Detect which cell encompasses the target text, then output its [X, Y] center coordinate. 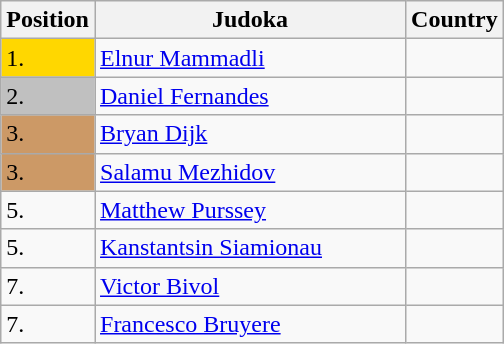
Victor Bivol [250, 286]
Kanstantsin Siamionau [250, 248]
Bryan Dijk [250, 134]
1. [48, 58]
Country [455, 20]
2. [48, 96]
Salamu Mezhidov [250, 172]
Matthew Purssey [250, 210]
Francesco Bruyere [250, 324]
Position [48, 20]
Judoka [250, 20]
Elnur Mammadli [250, 58]
Daniel Fernandes [250, 96]
